Output the [X, Y] coordinate of the center of the cell containing the given text.  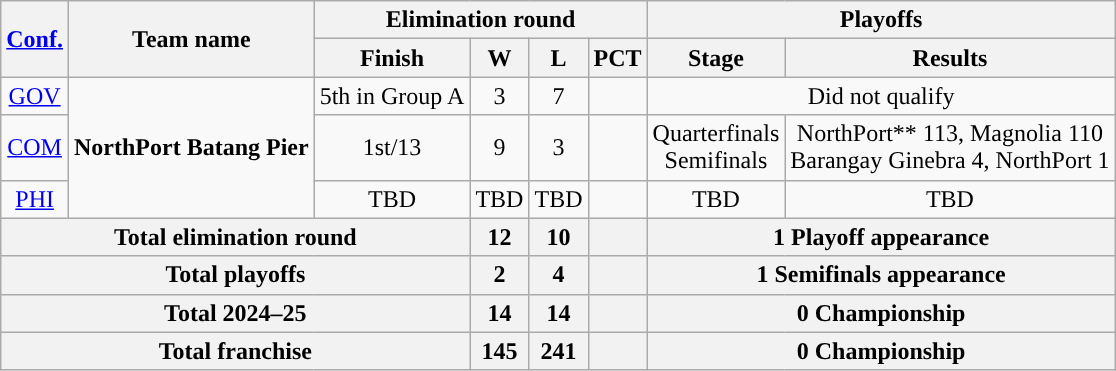
GOV [35, 96]
Playoffs [881, 20]
Team name [191, 39]
241 [558, 351]
PCT [618, 58]
2 [500, 275]
1 Playoff appearance [881, 237]
NorthPort Batang Pier [191, 148]
L [558, 58]
145 [500, 351]
1st/13 [392, 148]
5th in Group A [392, 96]
Total playoffs [236, 275]
Total elimination round [236, 237]
Total 2024–25 [236, 313]
Conf. [35, 39]
COM [35, 148]
7 [558, 96]
Elimination round [480, 20]
PHI [35, 199]
9 [500, 148]
Finish [392, 58]
Total franchise [236, 351]
1 Semifinals appearance [881, 275]
10 [558, 237]
4 [558, 275]
NorthPort** 113, Magnolia 110Barangay Ginebra 4, NorthPort 1 [950, 148]
Did not qualify [881, 96]
Stage [716, 58]
12 [500, 237]
QuarterfinalsSemifinals [716, 148]
W [500, 58]
Results [950, 58]
